From the cell containing the given text, extract its center point as [x, y] coordinate. 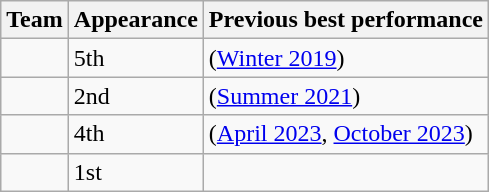
5th [136, 58]
4th [136, 134]
1st [136, 172]
2nd [136, 96]
Team [35, 20]
Previous best performance [346, 20]
(Summer 2021) [346, 96]
Appearance [136, 20]
(Winter 2019) [346, 58]
(April 2023, October 2023) [346, 134]
